Determine the [X, Y] coordinate at the center of the cell enclosing the given text.  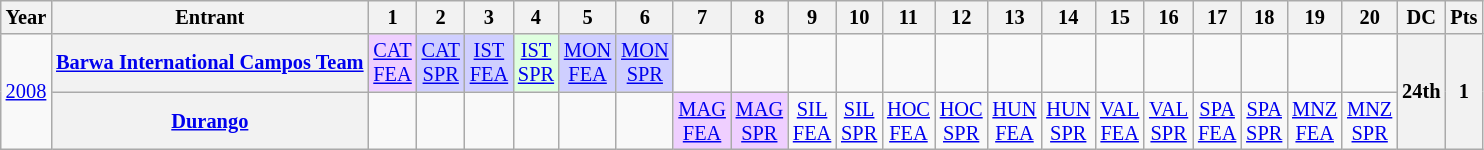
HOCSPR [962, 121]
DC [1421, 17]
10 [859, 17]
11 [908, 17]
2008 [26, 92]
7 [702, 17]
Barwa International Campos Team [210, 63]
SPASPR [1264, 121]
2 [441, 17]
20 [1370, 17]
VALFEA [1120, 121]
8 [760, 17]
6 [644, 17]
Entrant [210, 17]
17 [1217, 17]
SILFEA [812, 121]
18 [1264, 17]
13 [1015, 17]
Year [26, 17]
MAGFEA [702, 121]
HUNSPR [1068, 121]
9 [812, 17]
CATSPR [441, 63]
HUNFEA [1015, 121]
MNZFEA [1314, 121]
5 [588, 17]
19 [1314, 17]
3 [489, 17]
Durango [210, 121]
24th [1421, 92]
16 [1168, 17]
ISTFEA [489, 63]
CATFEA [392, 63]
SPAFEA [1217, 121]
14 [1068, 17]
12 [962, 17]
4 [536, 17]
MONSPR [644, 63]
MAGSPR [760, 121]
15 [1120, 17]
VALSPR [1168, 121]
ISTSPR [536, 63]
SILSPR [859, 121]
MONFEA [588, 63]
Pts [1464, 17]
HOCFEA [908, 121]
MNZSPR [1370, 121]
